Search for the cell housing the specified text and yield its (x, y) center coordinate. 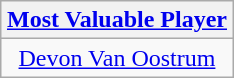
Devon Van Oostrum (116, 58)
Most Valuable Player (116, 20)
